Return the (X, Y) coordinate for the center point of the cell that contains the specified text.  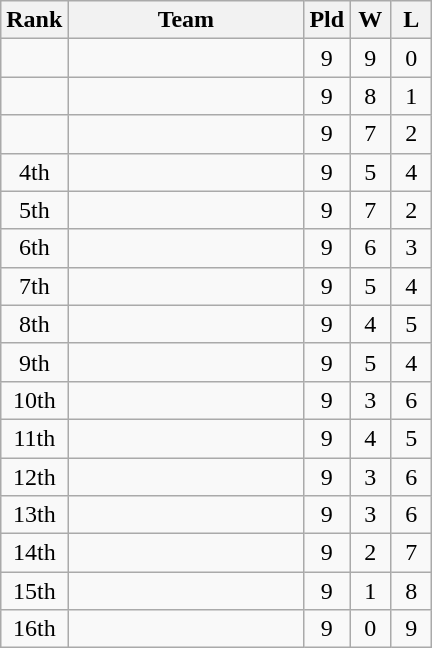
Team (186, 20)
8th (34, 324)
15th (34, 591)
Rank (34, 20)
5th (34, 210)
11th (34, 438)
16th (34, 629)
L (412, 20)
6th (34, 248)
12th (34, 477)
9th (34, 362)
4th (34, 172)
Pld (327, 20)
13th (34, 515)
W (370, 20)
10th (34, 400)
7th (34, 286)
14th (34, 553)
